Find where the given text appears and provide that cell's center as [x, y] coordinate. 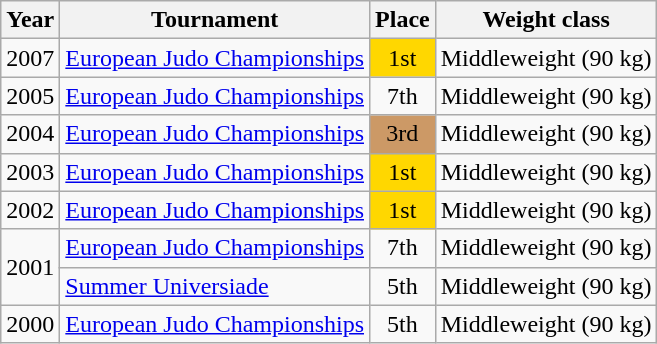
3rd [403, 134]
Year [30, 20]
2007 [30, 58]
2005 [30, 96]
Summer Universiade [215, 286]
Weight class [546, 20]
2003 [30, 172]
2004 [30, 134]
Tournament [215, 20]
2002 [30, 210]
Place [403, 20]
2000 [30, 324]
2001 [30, 267]
